From the cell containing the given text, extract its center point as (X, Y) coordinate. 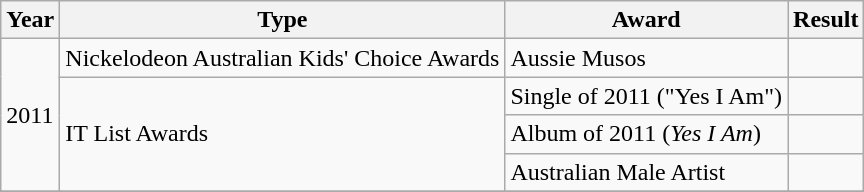
2011 (30, 115)
Aussie Musos (646, 58)
Year (30, 20)
Type (282, 20)
Award (646, 20)
Single of 2011 ("Yes I Am") (646, 96)
Australian Male Artist (646, 172)
Nickelodeon Australian Kids' Choice Awards (282, 58)
Album of 2011 (Yes I Am) (646, 134)
IT List Awards (282, 134)
Result (826, 20)
